Provide the (x, y) coordinate of the cell's center where the given text is located.  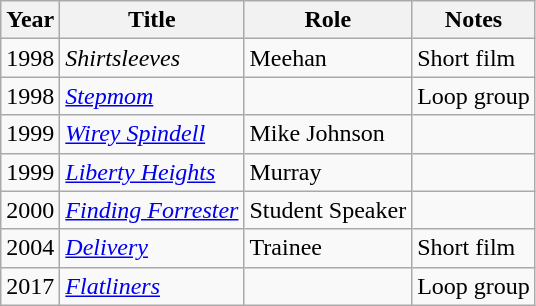
Delivery (152, 248)
Role (328, 20)
Shirtsleeves (152, 58)
Stepmom (152, 96)
Murray (328, 172)
Student Speaker (328, 210)
2004 (30, 248)
Finding Forrester (152, 210)
Liberty Heights (152, 172)
Flatliners (152, 286)
Wirey Spindell (152, 134)
2000 (30, 210)
Meehan (328, 58)
Notes (474, 20)
Trainee (328, 248)
Mike Johnson (328, 134)
2017 (30, 286)
Title (152, 20)
Year (30, 20)
